Provide the (x, y) coordinate of the cell's center where the given text is located.  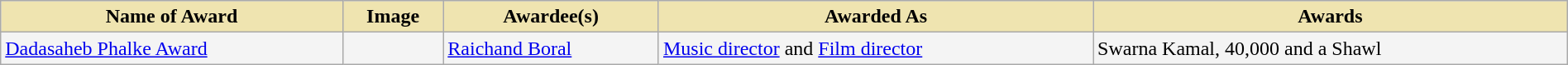
Music director and Film director (875, 48)
Raichand Boral (551, 48)
Swarna Kamal, 40,000 and a Shawl (1331, 48)
Awardee(s) (551, 17)
Awards (1331, 17)
Image (393, 17)
Name of Award (172, 17)
Dadasaheb Phalke Award (172, 48)
Awarded As (875, 17)
